Identify which cell holds the provided text, then report its (X, Y) central coordinate. 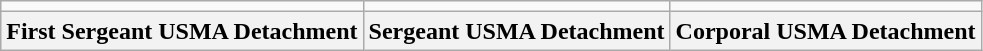
First Sergeant USMA Detachment (182, 31)
Corporal USMA Detachment (826, 31)
Sergeant USMA Detachment (516, 31)
